Provide the [x, y] coordinate of the cell's center where the given text is located.  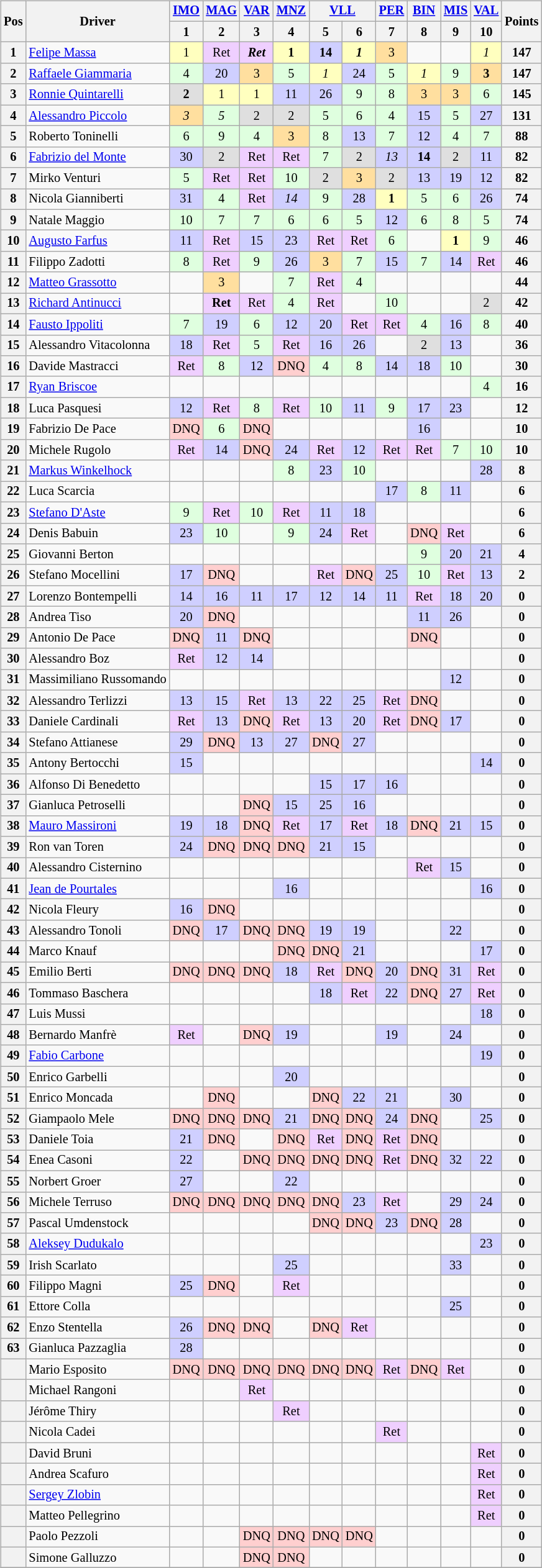
45 [13, 972]
131 [521, 116]
Antony Bertocchi [97, 763]
Enrico Garbelli [97, 1077]
Fabio Carbone [97, 1056]
Ettore Colla [97, 1307]
VLL [342, 11]
Nicola Cadei [97, 1432]
MIS [456, 11]
62 [13, 1328]
Points [521, 21]
Jean de Pourtales [97, 889]
Aleksey Dudukalo [97, 1244]
Andrea Scafuro [97, 1474]
Alessandro Tonoli [97, 931]
Mirko Venturi [97, 178]
Gianluca Petroselli [97, 805]
56 [13, 1202]
Stefano D'Aste [97, 512]
50 [13, 1077]
60 [13, 1286]
145 [521, 94]
Michael Rangoni [97, 1390]
Andrea Tiso [97, 617]
Pos [13, 21]
Fabrizio del Monte [97, 157]
IMO [186, 11]
39 [13, 847]
53 [13, 1140]
49 [13, 1056]
Enrico Moncada [97, 1098]
Alessandro Piccolo [97, 116]
Raffaele Giammaria [97, 74]
Luca Scarcia [97, 492]
Mario Esposito [97, 1369]
Filippo Magni [97, 1286]
Pascal Umdenstock [97, 1223]
Alessandro Vitacolonna [97, 345]
Ron van Toren [97, 847]
Alessandro Boz [97, 659]
Alessandro Cisternino [97, 868]
Emilio Berti [97, 972]
Alessandro Terlizzi [97, 700]
Giampaolo Mele [97, 1118]
55 [13, 1181]
Filippo Zadotti [97, 262]
Antonio De Pace [97, 638]
51 [13, 1098]
MNZ [291, 11]
Luca Pasquesi [97, 408]
Alfonso Di Benedetto [97, 784]
Davide Mastracci [97, 366]
Daniele Cardinali [97, 722]
52 [13, 1118]
Sergey Zlobin [97, 1495]
Driver [97, 21]
37 [13, 805]
Marco Knauf [97, 951]
Markus Winkelhock [97, 471]
Daniele Toia [97, 1140]
Denis Babuin [97, 533]
Matteo Grassotto [97, 283]
Fabrizio De Pace [97, 429]
57 [13, 1223]
Nicola Gianniberti [97, 199]
Paolo Pezzoli [97, 1537]
MAG [221, 11]
PER [392, 11]
41 [13, 889]
Giovanni Berton [97, 555]
61 [13, 1307]
58 [13, 1244]
Michele Rugolo [97, 450]
Enzo Stentella [97, 1328]
Felipe Massa [97, 53]
Stefano Mocellini [97, 575]
Ryan Briscoe [97, 387]
38 [13, 826]
Gianluca Pazzaglia [97, 1349]
54 [13, 1161]
VAR [257, 11]
Jérôme Thiry [97, 1412]
David Bruni [97, 1453]
Matteo Pellegrino [97, 1516]
Augusto Farfus [97, 241]
Richard Antinucci [97, 304]
Fausto Ippoliti [97, 324]
Irish Scarlato [97, 1265]
BIN [424, 11]
Natale Maggio [97, 220]
VAL [486, 11]
Norbert Groer [97, 1181]
35 [13, 763]
Michele Terruso [97, 1202]
Roberto Toninelli [97, 137]
48 [13, 1035]
Simone Galluzzo [97, 1557]
Nicola Fleury [97, 910]
34 [13, 743]
Massimiliano Russomando [97, 680]
Tommaso Baschera [97, 993]
88 [521, 137]
Lorenzo Bontempelli [97, 596]
Mauro Massironi [97, 826]
63 [13, 1349]
Ronnie Quintarelli [97, 94]
Enea Casoni [97, 1161]
Bernardo Manfrè [97, 1035]
59 [13, 1265]
43 [13, 931]
Stefano Attianese [97, 743]
Luis Mussi [97, 1014]
47 [13, 1014]
